Provide the (x, y) coordinate of the cell's center where the given text is located.  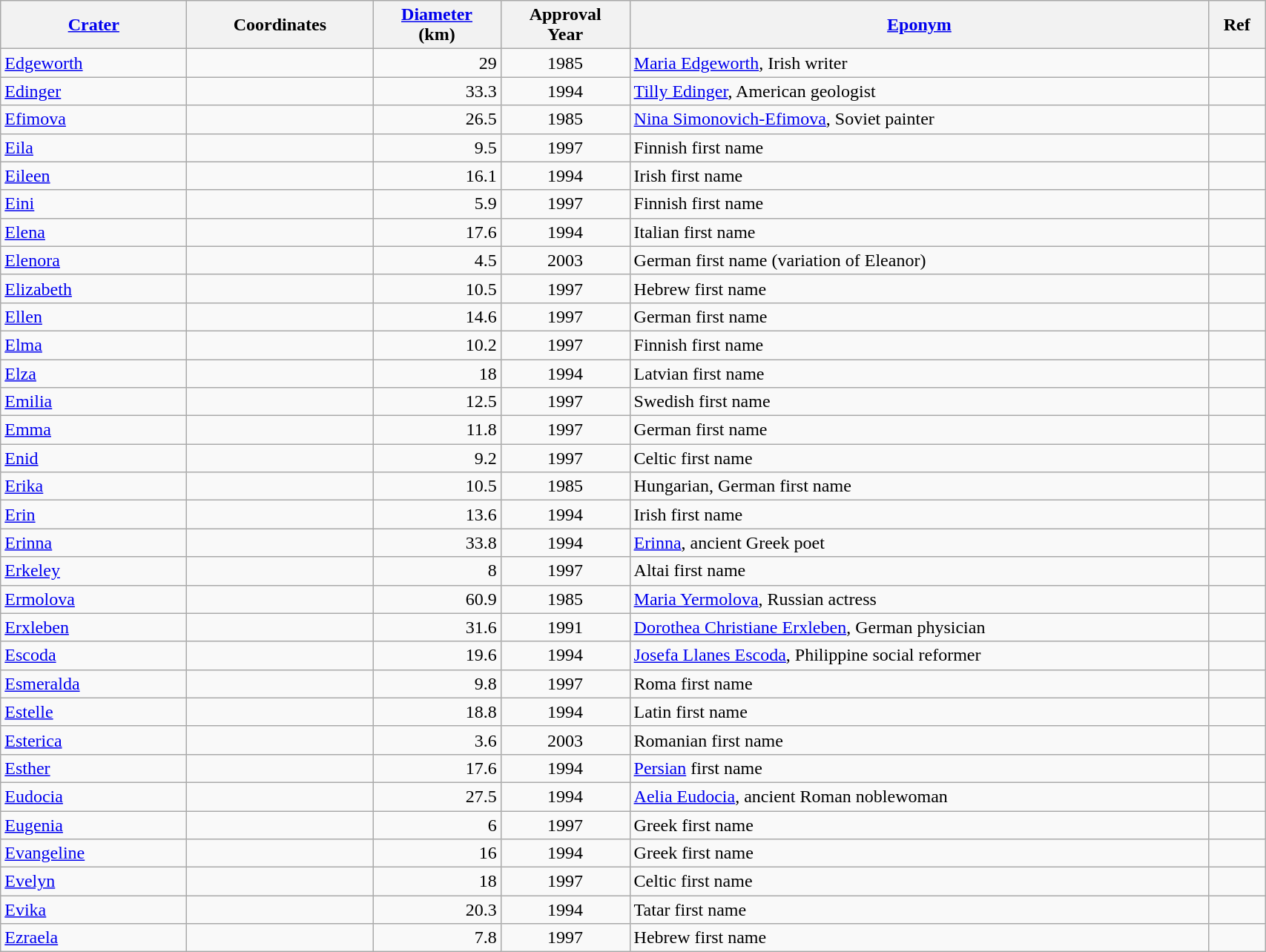
Erinna, ancient Greek poet (920, 543)
ApprovalYear (565, 25)
Eileen (93, 176)
13.6 (437, 515)
5.9 (437, 204)
Emma (93, 430)
19.6 (437, 655)
Crater (93, 25)
Hungarian, German first name (920, 486)
Ref (1237, 25)
Ermolova (93, 599)
14.6 (437, 317)
6 (437, 825)
Roma first name (920, 684)
Estelle (93, 712)
9.2 (437, 458)
Romanian first name (920, 740)
8 (437, 571)
Evelyn (93, 882)
Maria Edgeworth, Irish writer (920, 63)
Elizabeth (93, 288)
33.8 (437, 543)
18.8 (437, 712)
Elza (93, 373)
Edgeworth (93, 63)
Erkeley (93, 571)
4.5 (437, 260)
Emilia (93, 402)
Eila (93, 148)
29 (437, 63)
12.5 (437, 402)
26.5 (437, 119)
Eponym (920, 25)
33.3 (437, 91)
7.8 (437, 938)
Josefa Llanes Escoda, Philippine social reformer (920, 655)
31.6 (437, 627)
Nina Simonovich-Efimova, Soviet painter (920, 119)
20.3 (437, 910)
Elma (93, 345)
Coordinates (280, 25)
Aelia Eudocia, ancient Roman noblewoman (920, 796)
Italian first name (920, 232)
11.8 (437, 430)
Erinna (93, 543)
Edinger (93, 91)
Latvian first name (920, 373)
Esther (93, 768)
Elena (93, 232)
Evika (93, 910)
1991 (565, 627)
Efimova (93, 119)
60.9 (437, 599)
16 (437, 853)
Dorothea Christiane Erxleben, German physician (920, 627)
Latin first name (920, 712)
Eini (93, 204)
Esmeralda (93, 684)
Erxleben (93, 627)
Ellen (93, 317)
10.2 (437, 345)
Enid (93, 458)
Swedish first name (920, 402)
Eugenia (93, 825)
Elenora (93, 260)
Eudocia (93, 796)
3.6 (437, 740)
Erin (93, 515)
Altai first name (920, 571)
Esterica (93, 740)
16.1 (437, 176)
Maria Yermolova, Russian actress (920, 599)
27.5 (437, 796)
Ezraela (93, 938)
9.5 (437, 148)
9.8 (437, 684)
Persian first name (920, 768)
Tilly Edinger, American geologist (920, 91)
German first name (variation of Eleanor) (920, 260)
Tatar first name (920, 910)
Evangeline (93, 853)
Escoda (93, 655)
Erika (93, 486)
Diameter(km) (437, 25)
